Capture the cell that displays the provided text and extract its (x, y) central coordinate. 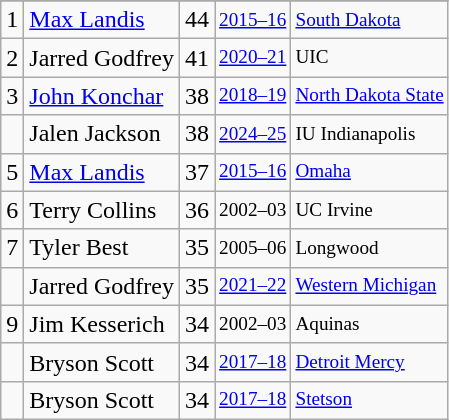
Longwood (370, 248)
IU Indianapolis (370, 134)
2018–19 (253, 96)
6 (12, 210)
Western Michigan (370, 286)
41 (196, 58)
UIC (370, 58)
44 (196, 20)
Detroit Mercy (370, 362)
5 (12, 172)
Omaha (370, 172)
1 (12, 20)
Stetson (370, 400)
Jalen Jackson (102, 134)
9 (12, 324)
2024–25 (253, 134)
South Dakota (370, 20)
Terry Collins (102, 210)
Aquinas (370, 324)
7 (12, 248)
2005–06 (253, 248)
UC Irvine (370, 210)
2021–22 (253, 286)
2020–21 (253, 58)
Tyler Best (102, 248)
2 (12, 58)
Jim Kesserich (102, 324)
36 (196, 210)
North Dakota State (370, 96)
3 (12, 96)
John Konchar (102, 96)
37 (196, 172)
